Return the [x, y] coordinate for the center point of the cell that contains the specified text.  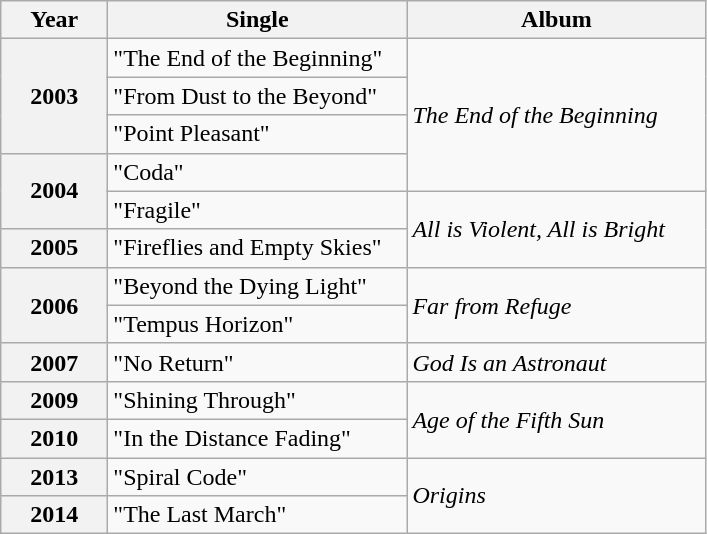
"From Dust to the Beyond" [258, 96]
"Spiral Code" [258, 477]
Age of the Fifth Sun [556, 419]
Year [54, 20]
"Coda" [258, 172]
"Beyond the Dying Light" [258, 286]
"The Last March" [258, 515]
"Shining Through" [258, 400]
All is Violent, All is Bright [556, 229]
2013 [54, 477]
The End of the Beginning [556, 115]
2007 [54, 362]
2010 [54, 438]
2006 [54, 305]
"Point Pleasant" [258, 134]
Origins [556, 496]
God Is an Astronaut [556, 362]
2004 [54, 191]
"Fireflies and Empty Skies" [258, 248]
"No Return" [258, 362]
"Fragile" [258, 210]
Album [556, 20]
"In the Distance Fading" [258, 438]
"Tempus Horizon" [258, 324]
"The End of the Beginning" [258, 58]
2005 [54, 248]
2003 [54, 96]
2014 [54, 515]
2009 [54, 400]
Single [258, 20]
Far from Refuge [556, 305]
